Capture the cell that displays the provided text and extract its [X, Y] central coordinate. 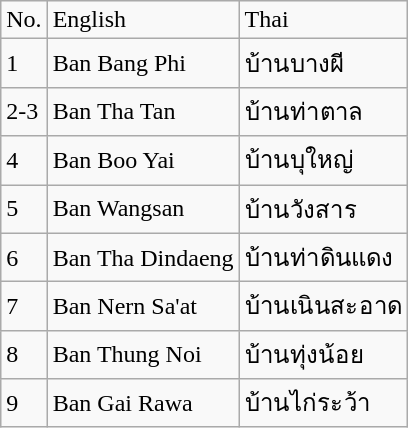
บ้านทุ่งน้อย [324, 354]
Ban Tha Dindaeng [143, 258]
บ้านท่าดินแดง [324, 258]
บ้านไก่ระว้า [324, 404]
Ban Nern Sa'at [143, 306]
4 [24, 160]
Ban Bang Phi [143, 64]
6 [24, 258]
7 [24, 306]
Ban Tha Tan [143, 112]
บ้านท่าตาล [324, 112]
2-3 [24, 112]
บ้านวังสาร [324, 208]
9 [24, 404]
บ้านเนินสะอาด [324, 306]
Ban Thung Noi [143, 354]
5 [24, 208]
Ban Gai Rawa [143, 404]
Ban Boo Yai [143, 160]
English [143, 20]
บ้านบุใหญ่ [324, 160]
No. [24, 20]
Ban Wangsan [143, 208]
บ้านบางผี [324, 64]
Thai [324, 20]
1 [24, 64]
8 [24, 354]
